Extract the (X, Y) coordinate from the center of the cell holding the provided text.  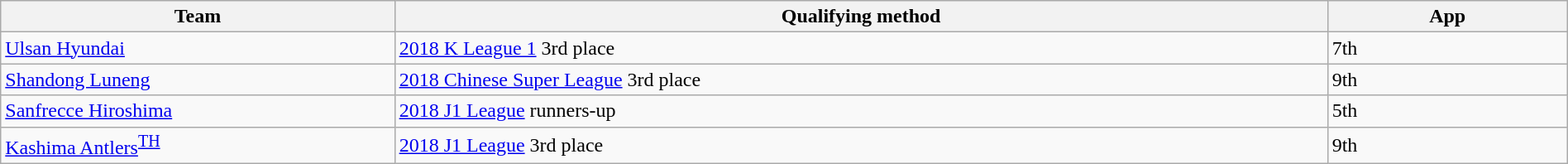
7th (1447, 48)
2018 J1 League 3rd place (861, 146)
2018 Chinese Super League 3rd place (861, 80)
Ulsan Hyundai (198, 48)
Qualifying method (861, 17)
Kashima AntlersTH (198, 146)
Sanfrecce Hiroshima (198, 111)
Shandong Luneng (198, 80)
Team (198, 17)
5th (1447, 111)
App (1447, 17)
2018 J1 League runners-up (861, 111)
2018 K League 1 3rd place (861, 48)
